Provide the (X, Y) coordinate of the cell's center where the given text is located.  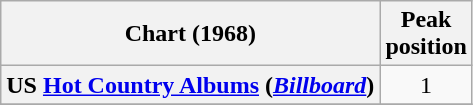
Chart (1968) (190, 34)
Peakposition (426, 34)
US Hot Country Albums (Billboard) (190, 85)
1 (426, 85)
